Return [x, y] of the center of cell containing provided text 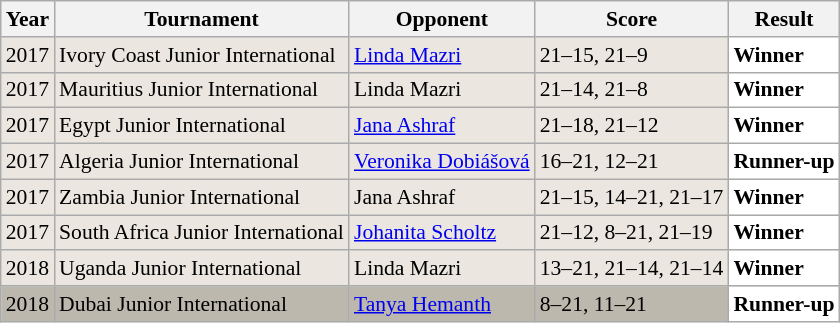
21–14, 21–8 [632, 90]
Zambia Junior International [202, 197]
Tanya Hemanth [442, 304]
21–15, 14–21, 21–17 [632, 197]
Johanita Scholtz [442, 233]
8–21, 11–21 [632, 304]
Algeria Junior International [202, 162]
Year [28, 19]
Opponent [442, 19]
Tournament [202, 19]
Mauritius Junior International [202, 90]
South Africa Junior International [202, 233]
Dubai Junior International [202, 304]
Egypt Junior International [202, 126]
Ivory Coast Junior International [202, 55]
Veronika Dobiášová [442, 162]
21–12, 8–21, 21–19 [632, 233]
21–18, 21–12 [632, 126]
21–15, 21–9 [632, 55]
Uganda Junior International [202, 269]
16–21, 12–21 [632, 162]
Score [632, 19]
Result [784, 19]
13–21, 21–14, 21–14 [632, 269]
